Determine the (X, Y) coordinate at the center of the cell enclosing the given text.  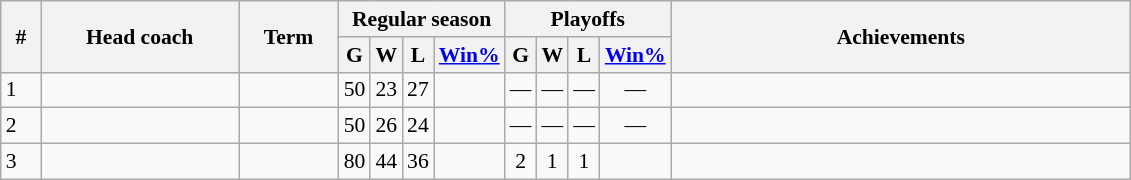
24 (418, 126)
Regular season (422, 19)
Head coach (140, 36)
# (21, 36)
80 (355, 162)
36 (418, 162)
Playoffs (588, 19)
Achievements (901, 36)
27 (418, 90)
Term (288, 36)
26 (386, 126)
23 (386, 90)
3 (21, 162)
44 (386, 162)
